Extract the [x, y] coordinate from the center of the cell holding the provided text.  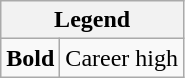
Career high [122, 58]
Bold [30, 58]
Legend [92, 20]
